Pinpoint the cell where the given text exists, returning its (x, y) midpoint coordinate. 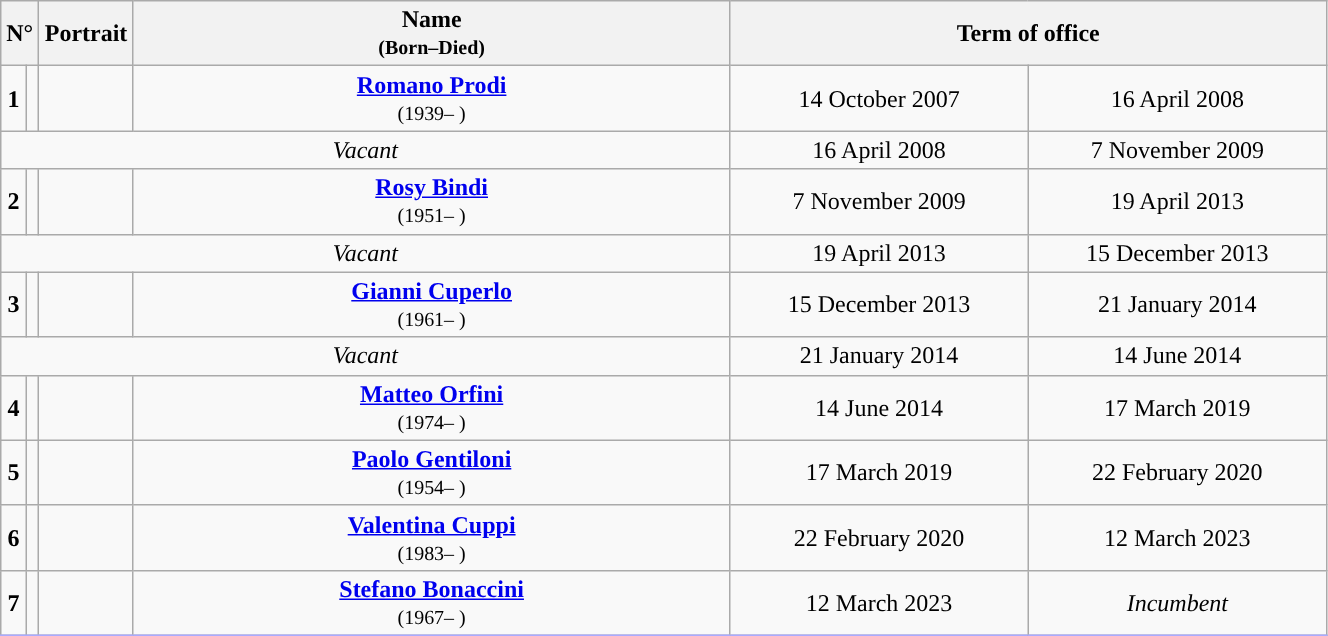
7 (14, 602)
Rosy Bindi(1951– ) (432, 202)
Romano Prodi(1939– ) (432, 98)
Name(Born–Died) (432, 34)
4 (14, 408)
Stefano Bonaccini(1967– ) (432, 602)
Gianni Cuperlo(1961– ) (432, 304)
Matteo Orfini(1974– ) (432, 408)
N° (20, 34)
Incumbent (1177, 602)
Term of office (1028, 34)
14 October 2007 (879, 98)
3 (14, 304)
2 (14, 202)
6 (14, 538)
Portrait (86, 34)
Valentina Cuppi(1983– ) (432, 538)
Paolo Gentiloni(1954– ) (432, 472)
1 (14, 98)
5 (14, 472)
